Determine the [X, Y] coordinate at the center of the cell enclosing the given text.  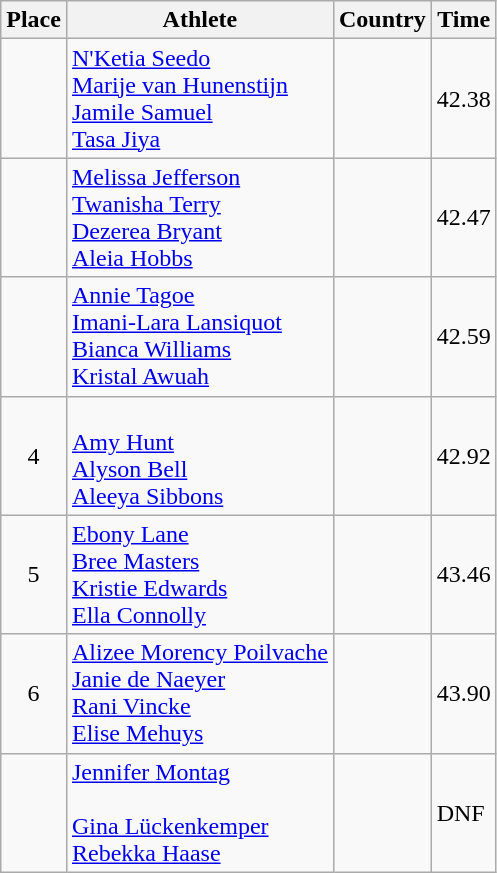
42.59 [464, 336]
Alizee Morency PoilvacheJanie de NaeyerRani VinckeElise Mehuys [200, 694]
N'Ketia SeedoMarije van HunenstijnJamile SamuelTasa Jiya [200, 98]
42.38 [464, 98]
Place [34, 20]
Country [382, 20]
Annie TagoeImani-Lara LansiquotBianca WilliamsKristal Awuah [200, 336]
42.92 [464, 456]
4 [34, 456]
Jennifer MontagGina LückenkemperRebekka Haase [200, 812]
43.90 [464, 694]
Amy HuntAlyson BellAleeya Sibbons [200, 456]
5 [34, 574]
Time [464, 20]
43.46 [464, 574]
6 [34, 694]
Athlete [200, 20]
42.47 [464, 218]
Melissa JeffersonTwanisha TerryDezerea BryantAleia Hobbs [200, 218]
Ebony LaneBree MastersKristie EdwardsElla Connolly [200, 574]
DNF [464, 812]
